Provide the [x, y] coordinate of the cell's center where the given text is located.  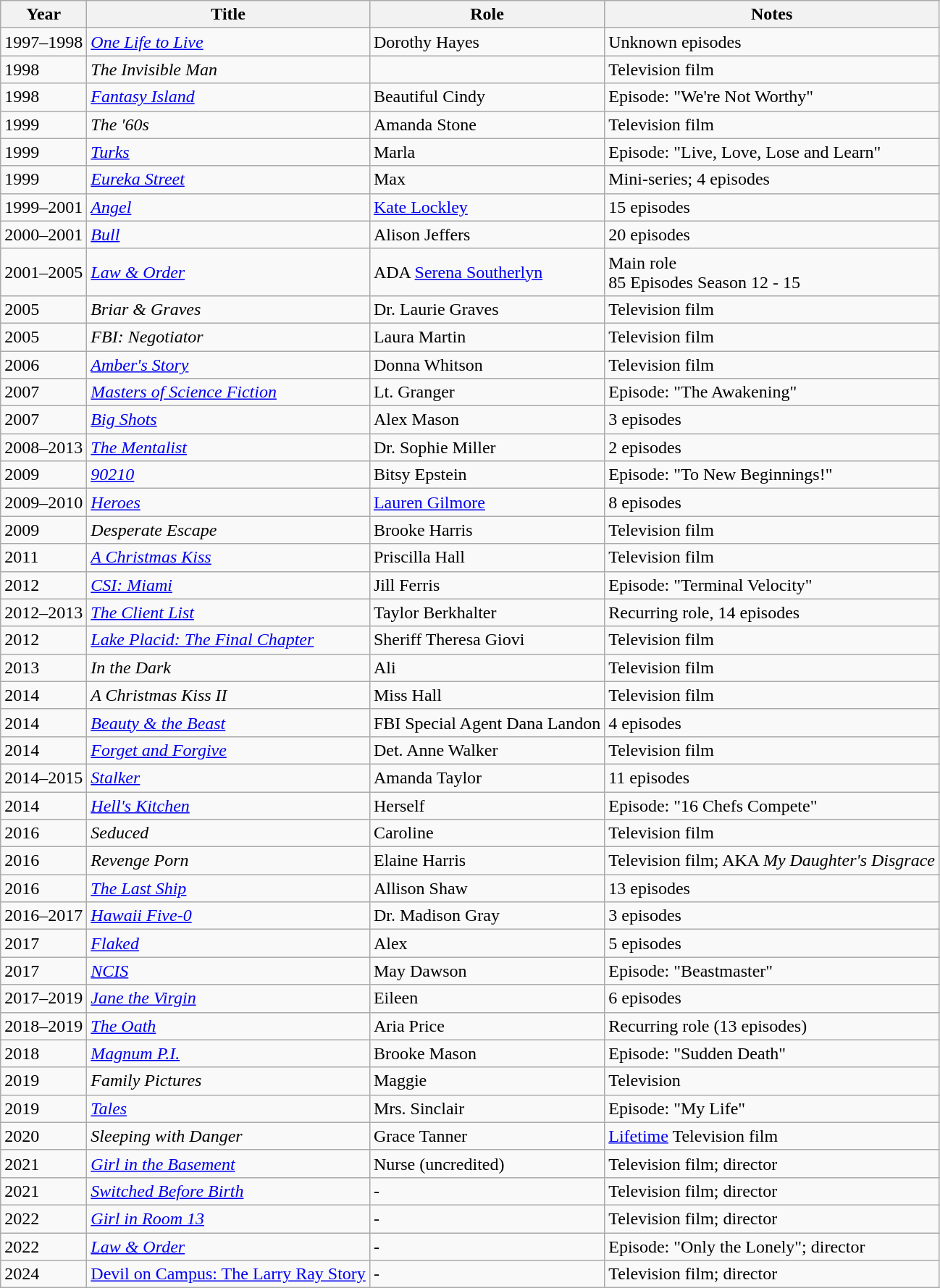
Episode: "16 Chefs Compete" [772, 806]
Stalker [229, 778]
Magnum P.I. [229, 1053]
The Client List [229, 613]
Masters of Science Fiction [229, 392]
8 episodes [772, 502]
Amber's Story [229, 364]
Max [487, 180]
Girl in the Basement [229, 1163]
Dr. Sophie Miller [487, 447]
Sheriff Theresa Giovi [487, 640]
A Christmas Kiss [229, 557]
May Dawson [487, 971]
Allison Shaw [487, 888]
2008–2013 [43, 447]
Family Pictures [229, 1081]
Episode: "We're Not Worthy" [772, 97]
Mrs. Sinclair [487, 1108]
4 episodes [772, 723]
Bitsy Epstein [487, 475]
Flaked [229, 943]
Beautiful Cindy [487, 97]
Grace Tanner [487, 1136]
Hell's Kitchen [229, 806]
Hawaii Five-0 [229, 916]
Priscilla Hall [487, 557]
Jill Ferris [487, 585]
A Christmas Kiss II [229, 695]
2009–2010 [43, 502]
2020 [43, 1136]
Briar & Graves [229, 309]
Mini-series; 4 episodes [772, 180]
Notes [772, 14]
Miss Hall [487, 695]
90210 [229, 475]
Switched Before Birth [229, 1191]
5 episodes [772, 943]
Det. Anne Walker [487, 750]
Fantasy Island [229, 97]
Beauty & the Beast [229, 723]
2016–2017 [43, 916]
2014–2015 [43, 778]
20 episodes [772, 235]
Lake Placid: The Final Chapter [229, 640]
CSI: Miami [229, 585]
Episode: "My Life" [772, 1108]
Eureka Street [229, 180]
Angel [229, 207]
Brooke Mason [487, 1053]
2011 [43, 557]
Big Shots [229, 420]
13 episodes [772, 888]
Lauren Gilmore [487, 502]
Ali [487, 668]
Dr. Madison Gray [487, 916]
Amanda Stone [487, 125]
Lt. Granger [487, 392]
FBI: Negotiator [229, 337]
Episode: "Terminal Velocity" [772, 585]
Aria Price [487, 1026]
Year [43, 14]
15 episodes [772, 207]
Brooke Harris [487, 530]
NCIS [229, 971]
Laura Martin [487, 337]
Episode: "To New Beginnings!" [772, 475]
Seduced [229, 833]
2013 [43, 668]
Heroes [229, 502]
ADA Serena Southerlyn [487, 272]
Lifetime Television film [772, 1136]
Alison Jeffers [487, 235]
Herself [487, 806]
One Life to Live [229, 42]
Forget and Forgive [229, 750]
Episode: "Beastmaster" [772, 971]
Tales [229, 1108]
Maggie [487, 1081]
1997–1998 [43, 42]
Bull [229, 235]
2018 [43, 1053]
Title [229, 14]
2018–2019 [43, 1026]
Caroline [487, 833]
1999–2001 [43, 207]
Television [772, 1081]
2006 [43, 364]
Taylor Berkhalter [487, 613]
The '60s [229, 125]
2017–2019 [43, 998]
Unknown episodes [772, 42]
Marla [487, 152]
2024 [43, 1274]
In the Dark [229, 668]
The Oath [229, 1026]
The Invisible Man [229, 70]
2012–2013 [43, 613]
Amanda Taylor [487, 778]
11 episodes [772, 778]
Recurring role (13 episodes) [772, 1026]
Television film; AKA My Daughter's Disgrace [772, 861]
The Mentalist [229, 447]
FBI Special Agent Dana Landon [487, 723]
Alex [487, 943]
Girl in Room 13 [229, 1218]
Sleeping with Danger [229, 1136]
Episode: "The Awakening" [772, 392]
Episode: "Live, Love, Lose and Learn" [772, 152]
Eileen [487, 998]
Desperate Escape [229, 530]
Recurring role, 14 episodes [772, 613]
Devil on Campus: The Larry Ray Story [229, 1274]
Alex Mason [487, 420]
2001–2005 [43, 272]
Episode: "Sudden Death" [772, 1053]
Revenge Porn [229, 861]
Main role85 Episodes Season 12 - 15 [772, 272]
Donna Whitson [487, 364]
6 episodes [772, 998]
Episode: "Only the Lonely"; director [772, 1246]
Kate Lockley [487, 207]
Turks [229, 152]
2 episodes [772, 447]
Jane the Virgin [229, 998]
Role [487, 14]
The Last Ship [229, 888]
Elaine Harris [487, 861]
2000–2001 [43, 235]
Dr. Laurie Graves [487, 309]
Dorothy Hayes [487, 42]
Nurse (uncredited) [487, 1163]
